Provide the [X, Y] coordinate of the cell's center where the given text is located.  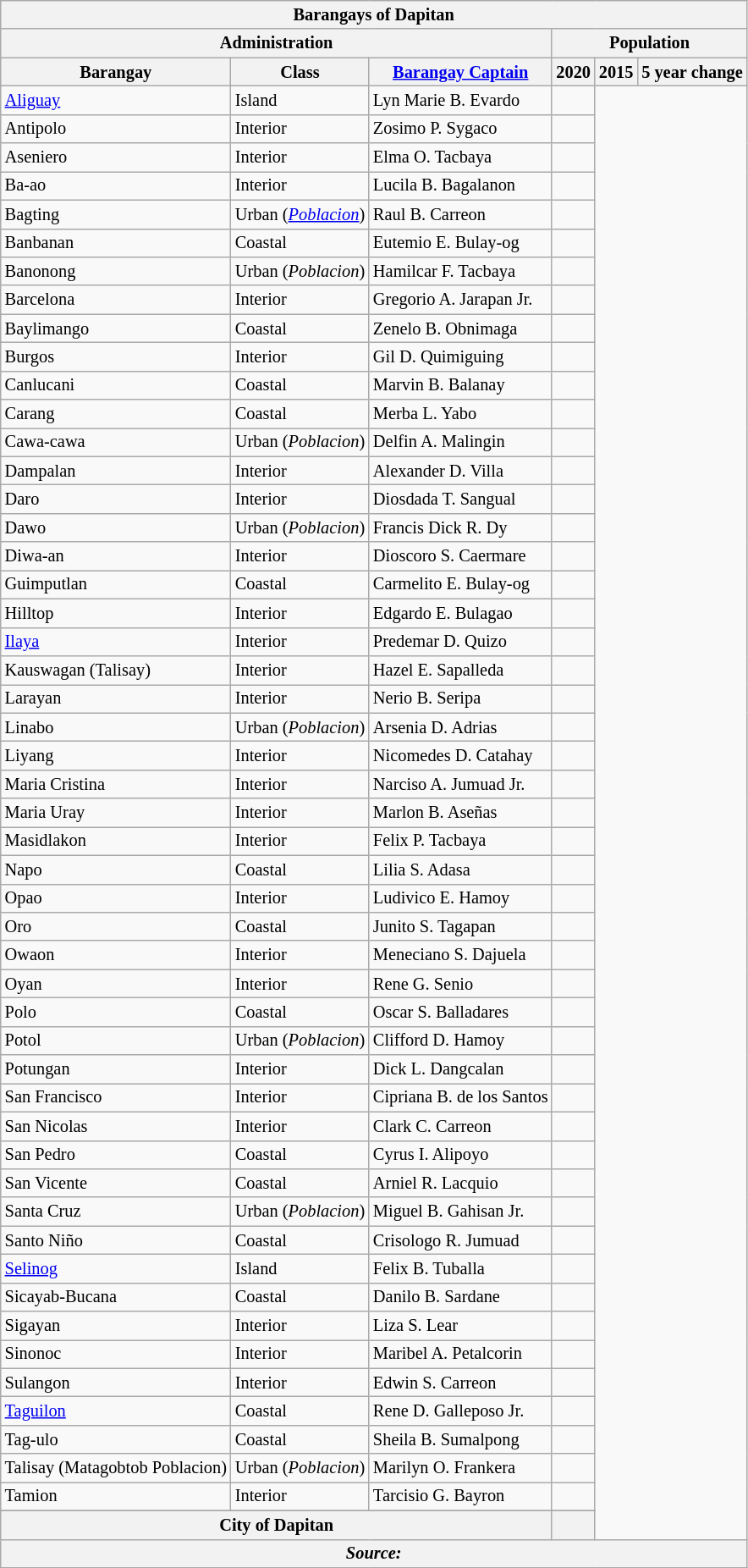
Lucila B. Bagalanon [460, 185]
Population [649, 43]
Dioscoro S. Caermare [460, 556]
Miguel B. Gahisan Jr. [460, 1212]
2015 [616, 72]
Opao [116, 898]
San Vicente [116, 1183]
Arniel R. Lacquio [460, 1183]
Nicomedes D. Catahay [460, 755]
Oscar S. Balladares [460, 1012]
Liza S. Lear [460, 1326]
Antipolo [116, 129]
Delfin A. Malingin [460, 442]
Edgardo E. Bulagao [460, 613]
Ilaya [116, 642]
San Pedro [116, 1155]
Masidlakon [116, 841]
Junito S. Tagapan [460, 926]
Santa Cruz [116, 1212]
Guimputlan [116, 584]
Rene D. Galleposo Jr. [460, 1411]
Potol [116, 1041]
Edwin S. Carreon [460, 1383]
Marilyn O. Frankera [460, 1468]
Crisologo R. Jumuad [460, 1240]
Predemar D. Quizo [460, 642]
Danilo B. Sardane [460, 1297]
Zosimo P. Sygaco [460, 129]
Linabo [116, 727]
Marlon B. Aseñas [460, 813]
Diwa-an [116, 556]
Polo [116, 1012]
5 year change [692, 72]
Burgos [116, 356]
Cawa-cawa [116, 442]
Nerio B. Seripa [460, 698]
Tamion [116, 1496]
Marvin B. Balanay [460, 385]
Arsenia D. Adrias [460, 727]
Ludivico E. Hamoy [460, 898]
Class [300, 72]
Maria Uray [116, 813]
Lyn Marie B. Evardo [460, 100]
Oro [116, 926]
Oyan [116, 984]
Dampalan [116, 471]
Hazel E. Sapalleda [460, 670]
Dawo [116, 527]
Cyrus I. Alipoyo [460, 1155]
San Francisco [116, 1097]
Taguilon [116, 1411]
Clark C. Carreon [460, 1126]
Daro [116, 499]
Zenelo B. Obnimaga [460, 329]
Meneciano S. Dajuela [460, 955]
City of Dapitan [277, 1525]
Barangay Captain [460, 72]
Elma O. Tacbaya [460, 157]
Dick L. Dangcalan [460, 1069]
Napo [116, 870]
Source: [374, 1554]
Alexander D. Villa [460, 471]
San Nicolas [116, 1126]
Selinog [116, 1268]
Barcelona [116, 300]
Barangays of Dapitan [374, 14]
Felix P. Tacbaya [460, 841]
Rene G. Senio [460, 984]
Francis Dick R. Dy [460, 527]
Administration [277, 43]
Eutemio E. Bulay-og [460, 243]
2020 [573, 72]
Ba-ao [116, 185]
Tarcisio G. Bayron [460, 1496]
Talisay (Matagobtob Poblacion) [116, 1468]
Maribel A. Petalcorin [460, 1354]
Sicayab-Bucana [116, 1297]
Banonong [116, 271]
Gregorio A. Jarapan Jr. [460, 300]
Canlucani [116, 385]
Carmelito E. Bulay-og [460, 584]
Potungan [116, 1069]
Banbanan [116, 243]
Liyang [116, 755]
Santo Niño [116, 1240]
Aliguay [116, 100]
Narciso A. Jumuad Jr. [460, 784]
Bagting [116, 214]
Gil D. Quimiguing [460, 356]
Lilia S. Adasa [460, 870]
Barangay [116, 72]
Cipriana B. de los Santos [460, 1097]
Baylimango [116, 329]
Sinonoc [116, 1354]
Raul B. Carreon [460, 214]
Sigayan [116, 1326]
Carang [116, 414]
Merba L. Yabo [460, 414]
Sheila B. Sumalpong [460, 1439]
Hilltop [116, 613]
Tag-ulo [116, 1439]
Aseniero [116, 157]
Felix B. Tuballa [460, 1268]
Diosdada T. Sangual [460, 499]
Hamilcar F. Tacbaya [460, 271]
Kauswagan (Talisay) [116, 670]
Maria Cristina [116, 784]
Sulangon [116, 1383]
Larayan [116, 698]
Clifford D. Hamoy [460, 1041]
Owaon [116, 955]
